Determine the (x, y) coordinate at the center of the cell enclosing the given text.  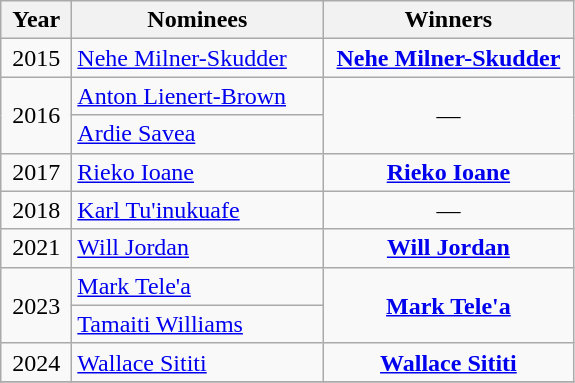
2018 (36, 210)
2021 (36, 248)
2023 (36, 305)
Winners (448, 20)
Ardie Savea (198, 134)
2016 (36, 115)
2015 (36, 58)
2024 (36, 362)
Tamaiti Williams (198, 324)
Anton Lienert-Brown (198, 96)
Year (36, 20)
Nominees (198, 20)
2017 (36, 172)
Karl Tu'inukuafe (198, 210)
